Locate the cell with the specified text and output its [x, y] center coordinate. 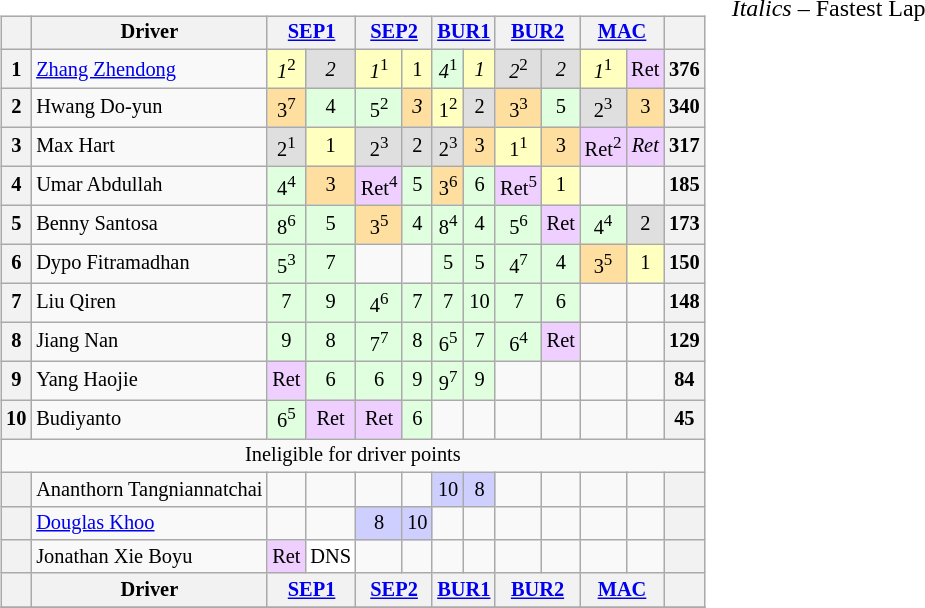
150 [684, 264]
86 [286, 224]
376 [684, 68]
37 [286, 108]
Ineligible for driver points [352, 456]
148 [684, 302]
36 [448, 186]
Jiang Nan [149, 342]
64 [518, 342]
97 [448, 380]
317 [684, 146]
Zhang Zhendong [149, 68]
Umar Abdullah [149, 186]
46 [379, 302]
340 [684, 108]
41 [448, 68]
77 [379, 342]
Ret5 [518, 186]
Max Hart [149, 146]
Hwang Do-yun [149, 108]
Jonathan Xie Boyu [149, 557]
22 [518, 68]
45 [684, 420]
Dypo Fitramadhan [149, 264]
Ret4 [379, 186]
129 [684, 342]
Ananthorn Tangniannatchai [149, 489]
Yang Haojie [149, 380]
47 [518, 264]
185 [684, 186]
21 [286, 146]
53 [286, 264]
Douglas Khoo [149, 523]
DNS [330, 557]
173 [684, 224]
Budiyanto [149, 420]
33 [518, 108]
52 [379, 108]
56 [518, 224]
Liu Qiren [149, 302]
Ret2 [603, 146]
Benny Santosa [149, 224]
